Return the [x, y] coordinate for the center point of the cell that contains the specified text.  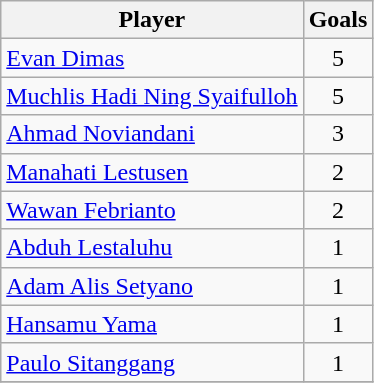
Player [152, 20]
Goals [338, 20]
3 [338, 134]
Hansamu Yama [152, 324]
Manahati Lestusen [152, 172]
Abduh Lestaluhu [152, 248]
Ahmad Noviandani [152, 134]
Paulo Sitanggang [152, 362]
Evan Dimas [152, 58]
Wawan Febrianto [152, 210]
Adam Alis Setyano [152, 286]
Muchlis Hadi Ning Syaifulloh [152, 96]
